For the text-containing cell, return its midpoint in (x, y) coordinate format. 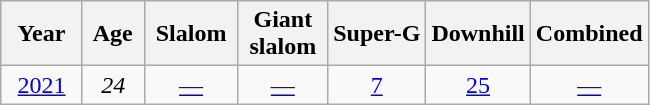
24 (113, 85)
Combined (589, 34)
25 (478, 85)
7 (377, 85)
Age (113, 34)
Year (42, 34)
Giant slalom (283, 34)
Slalom (191, 34)
2021 (42, 85)
Super-G (377, 34)
Downhill (478, 34)
